Determine the [x, y] coordinate at the center of the cell enclosing the given text.  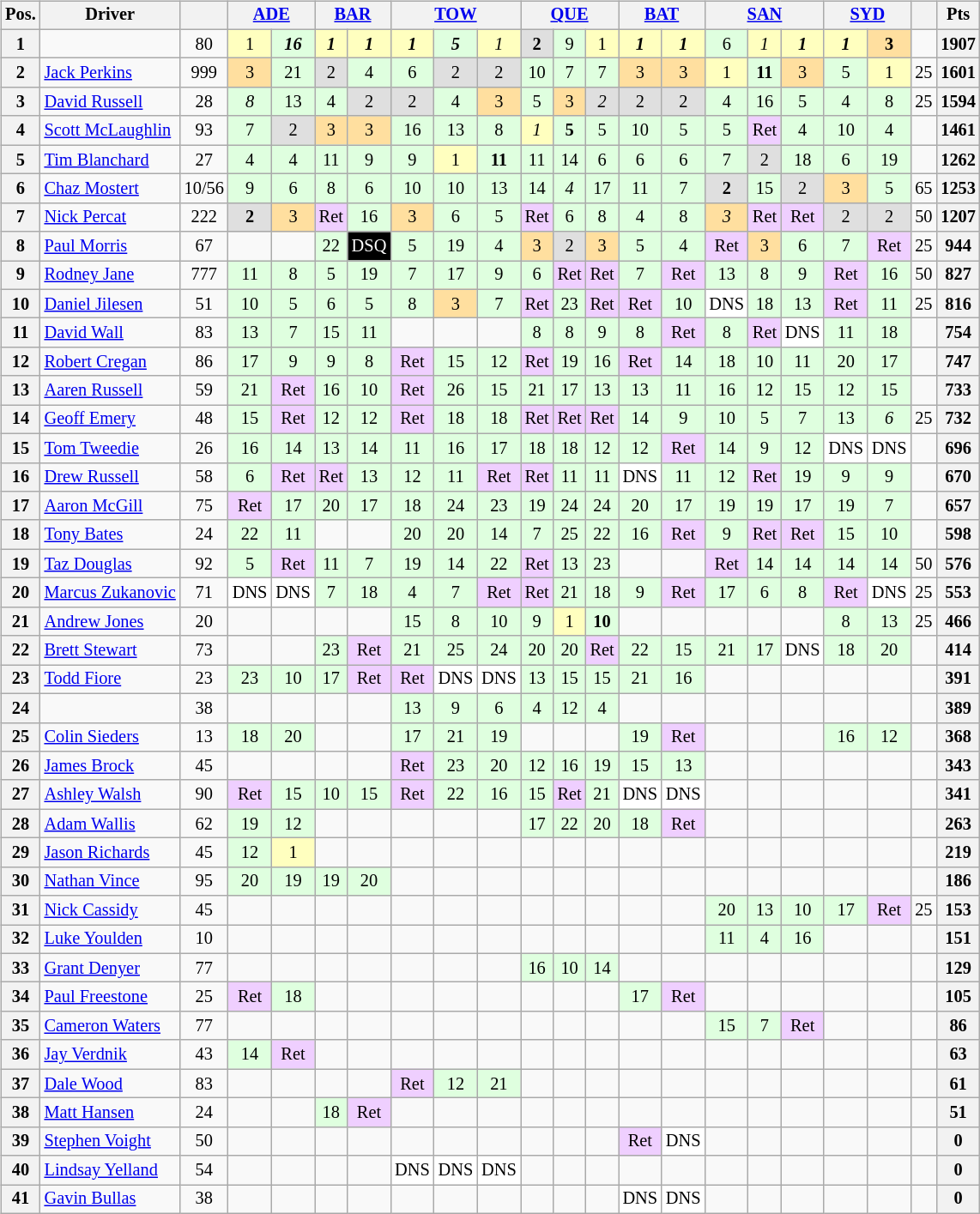
186 [958, 881]
754 [958, 333]
63 [958, 1054]
Rodney Jane [110, 275]
Lindsay Yelland [110, 1170]
944 [958, 246]
48 [204, 420]
71 [204, 593]
93 [204, 130]
696 [958, 448]
Jack Perkins [110, 73]
43 [204, 1054]
1262 [958, 160]
Cameron Waters [110, 1026]
Stephen Voight [110, 1141]
777 [204, 275]
TOW [455, 15]
151 [958, 939]
34 [21, 997]
Aaren Russell [110, 390]
670 [958, 477]
10/56 [204, 189]
Pos. [21, 15]
219 [958, 853]
1907 [958, 44]
59 [204, 390]
James Brock [110, 766]
DSQ [369, 246]
Jay Verdnik [110, 1054]
553 [958, 593]
Tom Tweedie [110, 448]
816 [958, 304]
80 [204, 44]
ADE [271, 15]
263 [958, 824]
90 [204, 794]
Colin Sieders [110, 737]
62 [204, 824]
95 [204, 881]
Luke Youlden [110, 939]
BAT [662, 15]
999 [204, 73]
1461 [958, 130]
222 [204, 217]
Chaz Mostert [110, 189]
343 [958, 766]
31 [21, 910]
92 [204, 564]
Andrew Jones [110, 621]
Matt Hansen [110, 1113]
David Russell [110, 102]
Scott McLaughlin [110, 130]
Nick Cassidy [110, 910]
33 [21, 968]
54 [204, 1170]
73 [204, 650]
657 [958, 506]
Paul Morris [110, 246]
41 [21, 1199]
Ashley Walsh [110, 794]
BAR [353, 15]
732 [958, 420]
Geoff Emery [110, 420]
576 [958, 564]
39 [21, 1141]
414 [958, 650]
1207 [958, 217]
Jason Richards [110, 853]
Marcus Zukanovic [110, 593]
29 [21, 853]
37 [21, 1084]
733 [958, 390]
Daniel Jilesen [110, 304]
Todd Fiore [110, 679]
747 [958, 362]
Brett Stewart [110, 650]
36 [21, 1054]
Paul Freestone [110, 997]
1594 [958, 102]
Tim Blanchard [110, 160]
QUE [570, 15]
466 [958, 621]
Nick Percat [110, 217]
SAN [764, 15]
32 [21, 939]
1601 [958, 73]
Pts [958, 15]
67 [204, 246]
30 [21, 881]
105 [958, 997]
153 [958, 910]
SYD [867, 15]
Adam Wallis [110, 824]
65 [923, 189]
368 [958, 737]
Dale Wood [110, 1084]
Tony Bates [110, 535]
Nathan Vince [110, 881]
David Wall [110, 333]
35 [21, 1026]
58 [204, 477]
129 [958, 968]
391 [958, 679]
389 [958, 708]
Aaron McGill [110, 506]
827 [958, 275]
40 [21, 1170]
1253 [958, 189]
Gavin Bullas [110, 1199]
75 [204, 506]
598 [958, 535]
Grant Denyer [110, 968]
Taz Douglas [110, 564]
Driver [110, 15]
341 [958, 794]
Robert Cregan [110, 362]
61 [958, 1084]
Drew Russell [110, 477]
